Search for the cell housing the specified text and yield its [x, y] center coordinate. 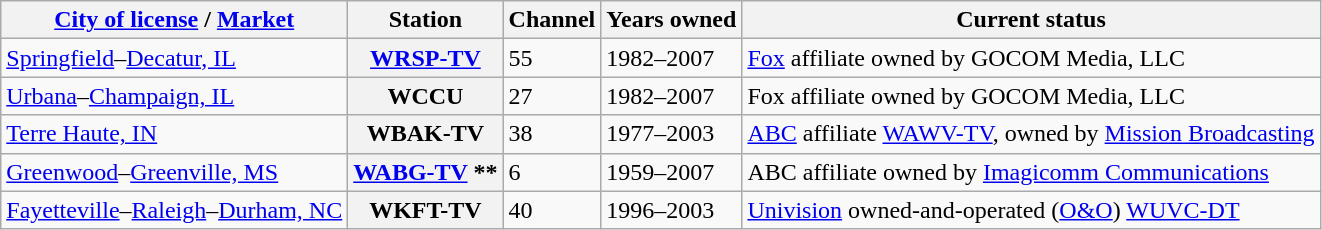
27 [552, 96]
ABC affiliate owned by Imagicomm Communications [1031, 172]
55 [552, 58]
WKFT-TV [426, 210]
WCCU [426, 96]
1977–2003 [672, 134]
40 [552, 210]
1959–2007 [672, 172]
1996–2003 [672, 210]
WABG-TV ** [426, 172]
Current status [1031, 20]
Terre Haute, IN [174, 134]
WRSP-TV [426, 58]
ABC affiliate WAWV-TV, owned by Mission Broadcasting [1031, 134]
Channel [552, 20]
Station [426, 20]
WBAK-TV [426, 134]
Greenwood–Greenville, MS [174, 172]
Years owned [672, 20]
Springfield–Decatur, IL [174, 58]
38 [552, 134]
Urbana–Champaign, IL [174, 96]
Univision owned-and-operated (O&O) WUVC-DT [1031, 210]
Fayetteville–Raleigh–Durham, NC [174, 210]
City of license / Market [174, 20]
6 [552, 172]
